Capture the cell that displays the provided text and extract its (x, y) central coordinate. 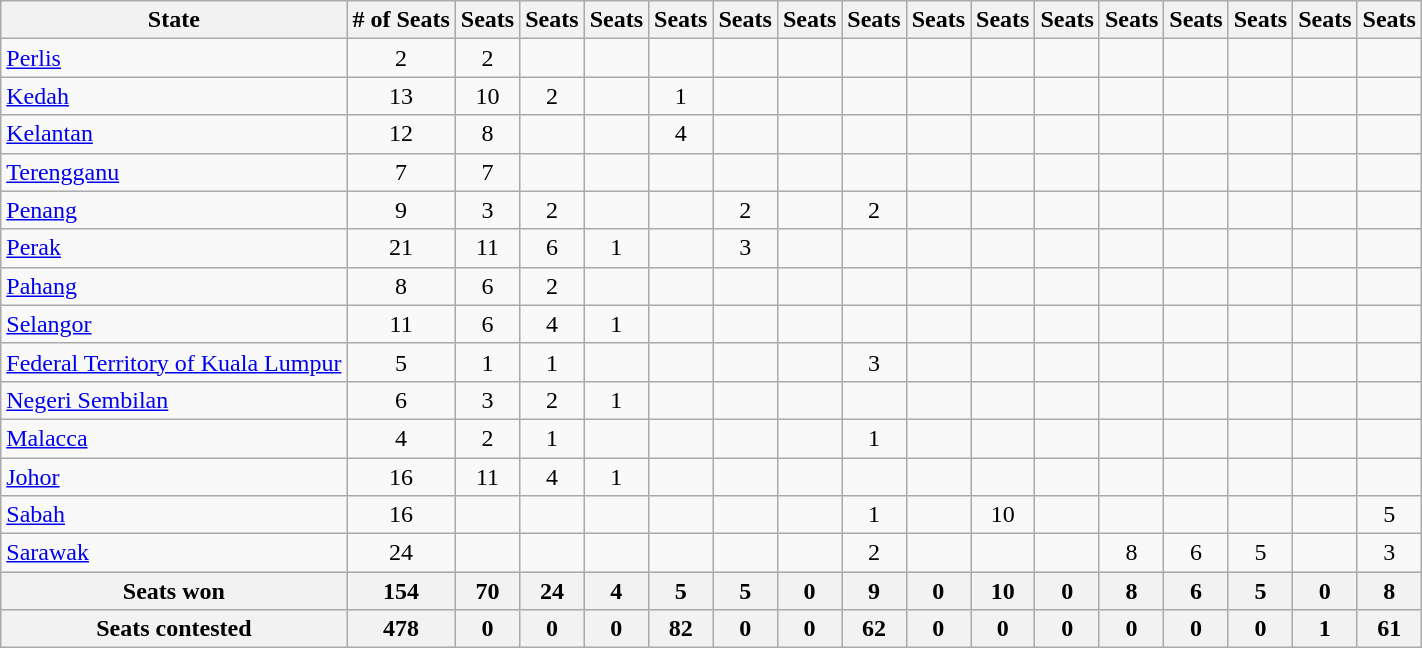
Sabah (174, 515)
13 (401, 96)
Kelantan (174, 134)
# of Seats (401, 20)
Negeri Sembilan (174, 400)
Penang (174, 210)
62 (874, 629)
Perlis (174, 58)
Sarawak (174, 553)
Malacca (174, 438)
Perak (174, 248)
478 (401, 629)
State (174, 20)
Pahang (174, 286)
82 (681, 629)
Terengganu (174, 172)
21 (401, 248)
Kedah (174, 96)
154 (401, 591)
Federal Territory of Kuala Lumpur (174, 362)
70 (487, 591)
Seats won (174, 591)
61 (1389, 629)
Johor (174, 477)
12 (401, 134)
Selangor (174, 324)
Seats contested (174, 629)
